Identify which cell holds the provided text, then report its [X, Y] central coordinate. 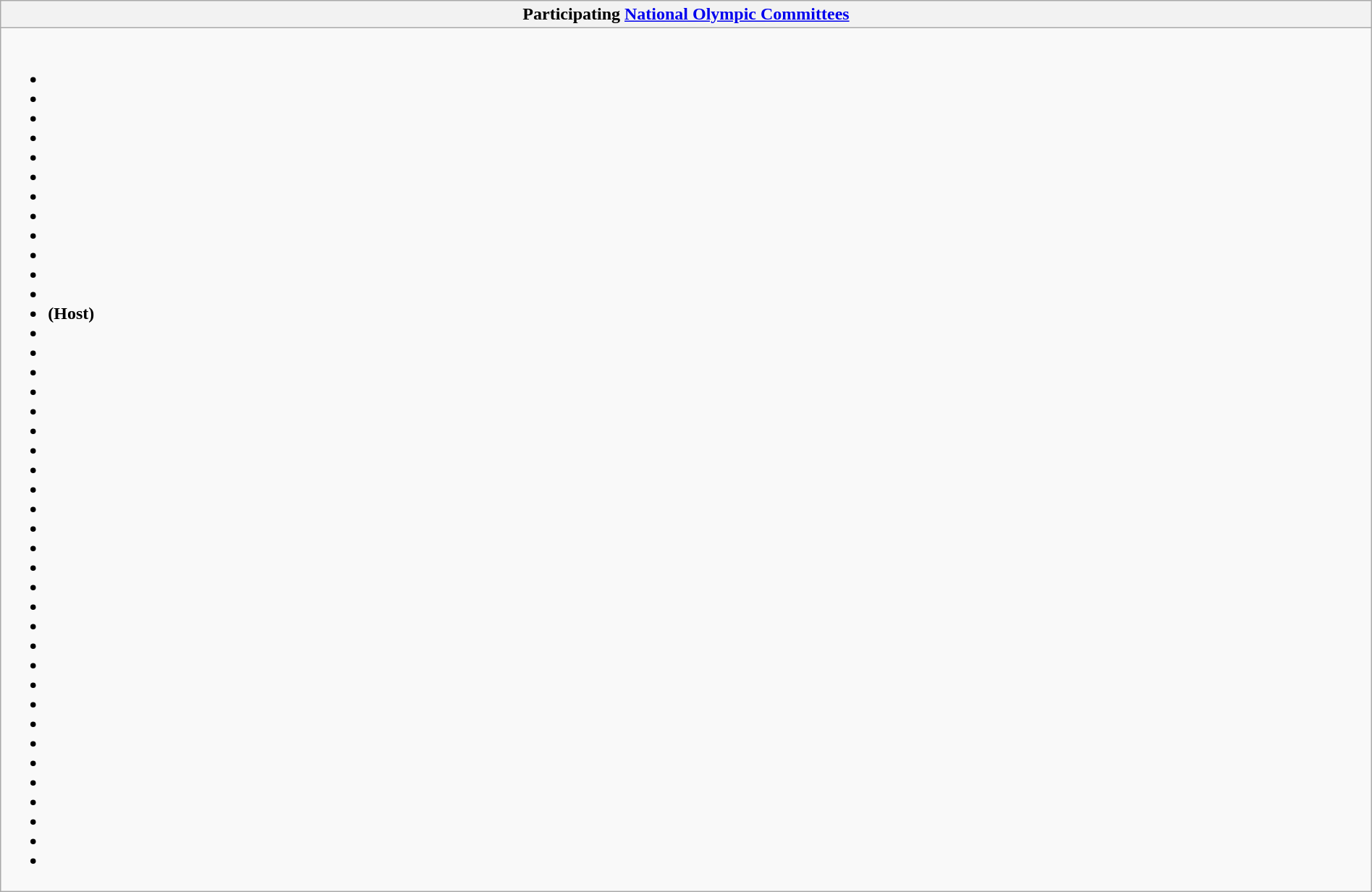
(Host) [686, 460]
Participating National Olympic Committees [686, 14]
